Extract the (X, Y) coordinate from the center of the cell holding the provided text.  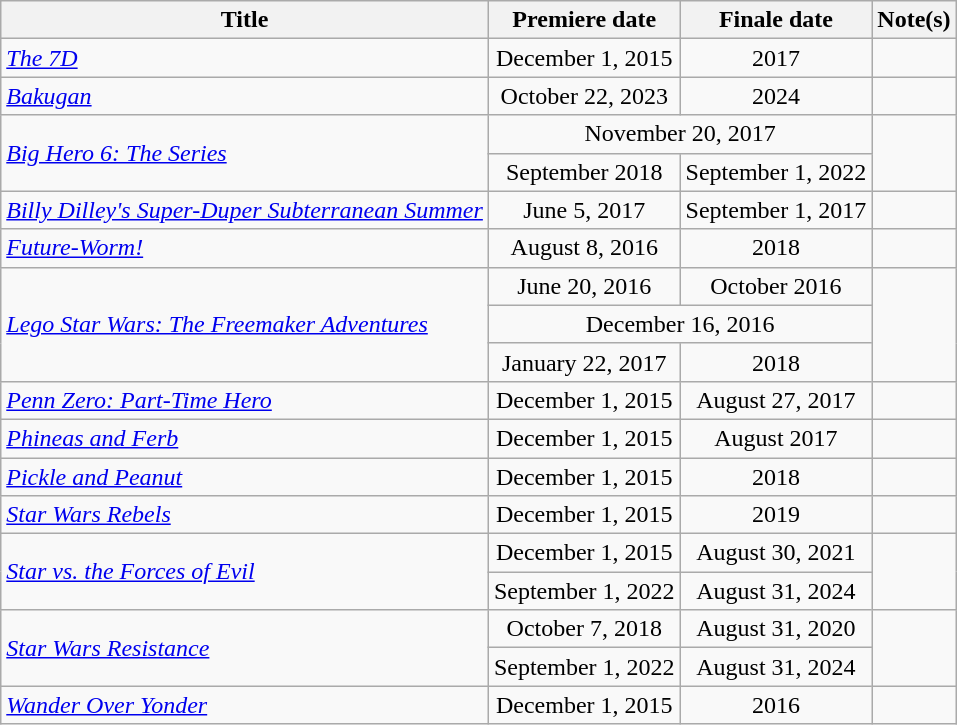
September 1, 2017 (776, 210)
Phineas and Ferb (245, 438)
Star Wars Resistance (245, 648)
October 2016 (776, 286)
October 7, 2018 (584, 629)
Future-Worm! (245, 248)
Pickle and Peanut (245, 477)
August 27, 2017 (776, 400)
August 2017 (776, 438)
August 31, 2020 (776, 629)
The 7D (245, 58)
January 22, 2017 (584, 362)
June 20, 2016 (584, 286)
August 8, 2016 (584, 248)
Penn Zero: Part-Time Hero (245, 400)
Note(s) (914, 20)
November 20, 2017 (680, 134)
Star Wars Rebels (245, 515)
2017 (776, 58)
2016 (776, 705)
June 5, 2017 (584, 210)
2019 (776, 515)
2024 (776, 96)
August 30, 2021 (776, 553)
Star vs. the Forces of Evil (245, 572)
Big Hero 6: The Series (245, 153)
September 2018 (584, 172)
Title (245, 20)
October 22, 2023 (584, 96)
Wander Over Yonder (245, 705)
Billy Dilley's Super-Duper Subterranean Summer (245, 210)
Bakugan (245, 96)
Lego Star Wars: The Freemaker Adventures (245, 324)
Premiere date (584, 20)
December 16, 2016 (680, 324)
Finale date (776, 20)
